For the text-containing cell, return its midpoint in [X, Y] coordinate format. 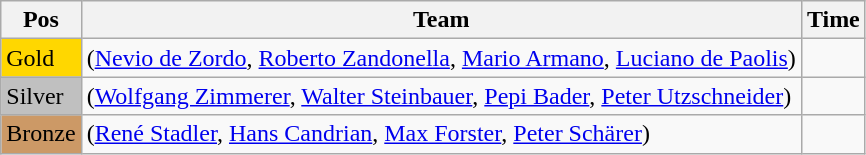
Bronze [41, 134]
Gold [41, 58]
(Nevio de Zordo, Roberto Zandonella, Mario Armano, Luciano de Paolis) [441, 58]
Pos [41, 20]
Team [441, 20]
Time [833, 20]
Silver [41, 96]
(René Stadler, Hans Candrian, Max Forster, Peter Schärer) [441, 134]
(Wolfgang Zimmerer, Walter Steinbauer, Pepi Bader, Peter Utzschneider) [441, 96]
